Extract the (X, Y) coordinate from the center of the cell holding the provided text.  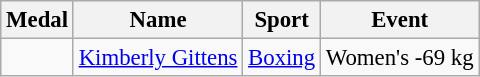
Women's -69 kg (399, 58)
Kimberly Gittens (158, 58)
Event (399, 20)
Medal (38, 20)
Boxing (282, 58)
Sport (282, 20)
Name (158, 20)
